Pinpoint the cell where the given text exists, returning its [X, Y] midpoint coordinate. 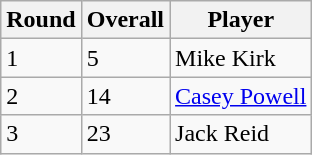
Casey Powell [241, 96]
3 [41, 134]
Player [241, 20]
Round [41, 20]
Jack Reid [241, 134]
23 [125, 134]
1 [41, 58]
14 [125, 96]
5 [125, 58]
Overall [125, 20]
2 [41, 96]
Mike Kirk [241, 58]
